Output the [X, Y] coordinate of the center of the cell containing the given text.  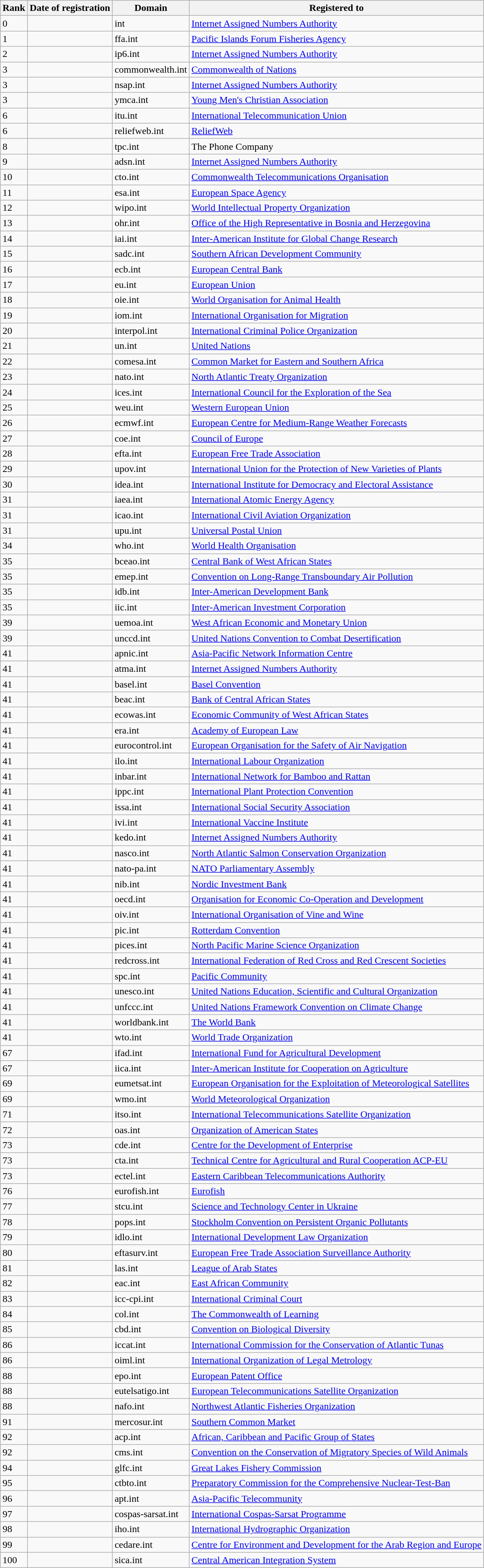
Southern African Development Community [337, 254]
cms.int [151, 1453]
redcross.int [151, 961]
epo.int [151, 1375]
Eastern Caribbean Telecommunications Authority [337, 1176]
Northwest Atlantic Fisheries Organization [337, 1406]
91 [14, 1421]
eurocontrol.int [151, 746]
European Telecommunications Satellite Organization [337, 1391]
Convention on the Conservation of Migratory Species of Wild Animals [337, 1453]
oas.int [151, 1130]
pops.int [151, 1222]
upu.int [151, 530]
iic.int [151, 607]
Nordic Investment Bank [337, 884]
eumetsat.int [151, 1084]
nib.int [151, 884]
iaea.int [151, 500]
84 [14, 1314]
Young Men's Christian Association [337, 100]
League of Arab States [337, 1268]
Centre for Environment and Development for the Arab Region and Europe [337, 1545]
Stockholm Convention on Persistent Organic Pollutants [337, 1222]
14 [14, 239]
iom.int [151, 315]
unccd.int [151, 638]
nafo.int [151, 1406]
2 [14, 54]
inbar.int [151, 776]
wto.int [151, 1038]
cbd.int [151, 1329]
77 [14, 1207]
Pacific Islands Forum Fisheries Agency [337, 39]
United Nations Convention to Combat Desertification [337, 638]
Inter-American Institute for Global Change Research [337, 239]
Southern Common Market [337, 1421]
European Centre for Medium-Range Weather Forecasts [337, 423]
International Development Law Organization [337, 1237]
nasco.int [151, 853]
Asia-Pacific Network Information Centre [337, 653]
ices.int [151, 392]
icc-cpi.int [151, 1299]
idlo.int [151, 1237]
acp.int [151, 1437]
ectel.int [151, 1176]
Western European Union [337, 407]
20 [14, 331]
International Vaccine Institute [337, 822]
26 [14, 423]
era.int [151, 730]
95 [14, 1483]
upov.int [151, 469]
European Organisation for the Safety of Air Navigation [337, 746]
Science and Technology Center in Ukraine [337, 1207]
United Nations Framework Convention on Climate Change [337, 1007]
eu.int [151, 285]
23 [14, 377]
Rank [14, 8]
80 [14, 1253]
ymca.int [151, 100]
World Organisation for Animal Health [337, 300]
International Social Security Association [337, 807]
who.int [151, 546]
ippc.int [151, 792]
oiv.int [151, 914]
idb.int [151, 592]
idea.int [151, 484]
International Civil Aviation Organization [337, 515]
12 [14, 208]
18 [14, 300]
Council of Europe [337, 438]
mercosur.int [151, 1421]
Common Market for Eastern and Southern Africa [337, 361]
International Organization of Legal Metrology [337, 1360]
adsn.int [151, 161]
basel.int [151, 684]
27 [14, 438]
17 [14, 285]
itso.int [151, 1114]
International Plant Protection Convention [337, 792]
International Telecommunication Union [337, 115]
eurofish.int [151, 1191]
un.int [151, 346]
wipo.int [151, 208]
Central Bank of West African States [337, 561]
International Organisation of Vine and Wine [337, 914]
World Health Organisation [337, 546]
tpc.int [151, 146]
International Council for the Exploration of the Sea [337, 392]
Domain [151, 8]
Basel Convention [337, 684]
International Commission for the Conservation of Atlantic Tunas [337, 1345]
International Labour Organization [337, 761]
apt.int [151, 1499]
ctbto.int [151, 1483]
East African Community [337, 1283]
81 [14, 1268]
icao.int [151, 515]
European Free Trade Association [337, 454]
Inter-American Development Bank [337, 592]
worldbank.int [151, 1022]
International Federation of Red Cross and Red Crescent Societies [337, 961]
Preparatory Commission for the Comprehensive Nuclear-Test-Ban [337, 1483]
ReliefWeb [337, 131]
European Space Agency [337, 193]
79 [14, 1237]
International Telecommunications Satellite Organization [337, 1114]
nato.int [151, 377]
Convention on Long-Range Transboundary Air Pollution [337, 576]
The World Bank [337, 1022]
16 [14, 269]
Commonwealth Telecommunications Organisation [337, 177]
reliefweb.int [151, 131]
glfc.int [151, 1468]
Academy of European Law [337, 730]
Pacific Community [337, 976]
oecd.int [151, 899]
24 [14, 392]
78 [14, 1222]
iho.int [151, 1529]
Central American Integration System [337, 1560]
Great Lakes Fishery Commission [337, 1468]
ip6.int [151, 54]
eftasurv.int [151, 1253]
cde.int [151, 1145]
nsap.int [151, 85]
pic.int [151, 930]
ilo.int [151, 761]
oiml.int [151, 1360]
United Nations Education, Scientific and Cultural Organization [337, 992]
eac.int [151, 1283]
unesco.int [151, 992]
European Union [337, 285]
Convention on Biological Diversity [337, 1329]
European Central Bank [337, 269]
9 [14, 161]
Office of the High Representative in Bosnia and Herzegovina [337, 223]
International Network for Bamboo and Rattan [337, 776]
North Pacific Marine Science Organization [337, 945]
atma.int [151, 669]
International Hydrographic Organization [337, 1529]
European Patent Office [337, 1375]
iica.int [151, 1068]
The Commonwealth of Learning [337, 1314]
22 [14, 361]
esa.int [151, 193]
21 [14, 346]
8 [14, 146]
ecb.int [151, 269]
98 [14, 1529]
stcu.int [151, 1207]
ohr.int [151, 223]
ivi.int [151, 822]
United Nations [337, 346]
International Criminal Court [337, 1299]
Technical Centre for Agricultural and Rural Cooperation ACP-EU [337, 1160]
85 [14, 1329]
International Fund for Agricultural Development [337, 1053]
emep.int [151, 576]
uemoa.int [151, 623]
beac.int [151, 700]
International Organisation for Migration [337, 315]
Commonwealth of Nations [337, 69]
European Free Trade Association Surveillance Authority [337, 1253]
Organization of American States [337, 1130]
kedo.int [151, 838]
cedare.int [151, 1545]
weu.int [151, 407]
Asia-Pacific Telecommunity [337, 1499]
West African Economic and Monetary Union [337, 623]
North Atlantic Salmon Conservation Organization [337, 853]
83 [14, 1299]
cta.int [151, 1160]
interpol.int [151, 331]
71 [14, 1114]
apnic.int [151, 653]
las.int [151, 1268]
int [151, 23]
30 [14, 484]
wmo.int [151, 1099]
94 [14, 1468]
Centre for the Development of Enterprise [337, 1145]
issa.int [151, 807]
eutelsatigo.int [151, 1391]
European Organisation for the Exploitation of Meteorological Satellites [337, 1084]
Universal Postal Union [337, 530]
Inter-American Investment Corporation [337, 607]
NATO Parliamentary Assembly [337, 868]
11 [14, 193]
World Meteorological Organization [337, 1099]
96 [14, 1499]
Date of registration [70, 8]
comesa.int [151, 361]
0 [14, 23]
International Atomic Energy Agency [337, 500]
Inter-American Institute for Cooperation on Agriculture [337, 1068]
76 [14, 1191]
cospas-sarsat.int [151, 1514]
28 [14, 454]
International Criminal Police Organization [337, 331]
iai.int [151, 239]
unfccc.int [151, 1007]
19 [14, 315]
World Trade Organization [337, 1038]
15 [14, 254]
100 [14, 1560]
col.int [151, 1314]
pices.int [151, 945]
North Atlantic Treaty Organization [337, 377]
ffa.int [151, 39]
ecmwf.int [151, 423]
African, Caribbean and Pacific Group of States [337, 1437]
sadc.int [151, 254]
cto.int [151, 177]
spc.int [151, 976]
International Institute for Democracy and Electoral Assistance [337, 484]
Bank of Central African States [337, 700]
Economic Community of West African States [337, 715]
coe.int [151, 438]
iccat.int [151, 1345]
bceao.int [151, 561]
The Phone Company [337, 146]
97 [14, 1514]
International Union for the Protection of New Varieties of Plants [337, 469]
ifad.int [151, 1053]
efta.int [151, 454]
29 [14, 469]
34 [14, 546]
1 [14, 39]
Eurofish [337, 1191]
World Intellectual Property Organization [337, 208]
10 [14, 177]
82 [14, 1283]
25 [14, 407]
13 [14, 223]
International Cospas-Sarsat Programme [337, 1514]
72 [14, 1130]
ecowas.int [151, 715]
Rotterdam Convention [337, 930]
oie.int [151, 300]
commonwealth.int [151, 69]
Registered to [337, 8]
nato-pa.int [151, 868]
sica.int [151, 1560]
99 [14, 1545]
Organisation for Economic Co-Operation and Development [337, 899]
itu.int [151, 115]
